Detect which cell encompasses the target text, then output its [X, Y] center coordinate. 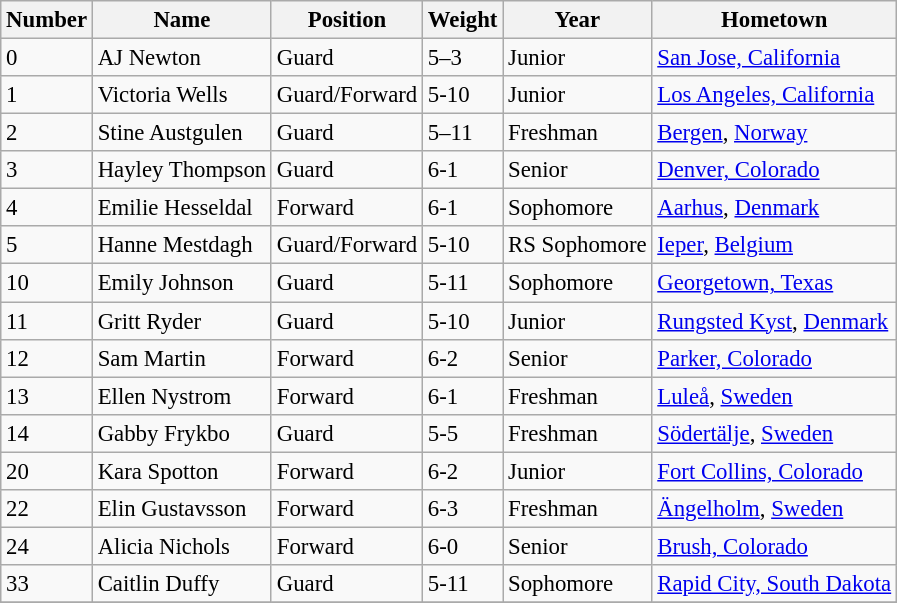
6-3 [463, 509]
Emilie Hesseldal [182, 208]
2 [47, 133]
Ellen Nystrom [182, 396]
22 [47, 509]
AJ Newton [182, 58]
Victoria Wells [182, 95]
5-5 [463, 433]
Fort Collins, Colorado [774, 471]
Gabby Frykbo [182, 433]
Los Angeles, California [774, 95]
33 [47, 584]
5–3 [463, 58]
Stine Austgulen [182, 133]
Emily Johnson [182, 283]
14 [47, 433]
Year [578, 20]
5–11 [463, 133]
4 [47, 208]
10 [47, 283]
Brush, Colorado [774, 546]
Rungsted Kyst, Denmark [774, 321]
RS Sophomore [578, 245]
Luleå, Sweden [774, 396]
Södertälje, Sweden [774, 433]
1 [47, 95]
5 [47, 245]
12 [47, 358]
11 [47, 321]
Number [47, 20]
Denver, Colorado [774, 170]
Caitlin Duffy [182, 584]
Sam Martin [182, 358]
6-0 [463, 546]
20 [47, 471]
Gritt Ryder [182, 321]
Georgetown, Texas [774, 283]
24 [47, 546]
3 [47, 170]
Hanne Mestdagh [182, 245]
Rapid City, South Dakota [774, 584]
Hayley Thompson [182, 170]
Ieper, Belgium [774, 245]
Parker, Colorado [774, 358]
San Jose, California [774, 58]
Kara Spotton [182, 471]
13 [47, 396]
0 [47, 58]
Elin Gustavsson [182, 509]
Alicia Nichols [182, 546]
Position [346, 20]
Hometown [774, 20]
Weight [463, 20]
Bergen, Norway [774, 133]
Name [182, 20]
Aarhus, Denmark [774, 208]
Ängelholm, Sweden [774, 509]
